Identify which cell holds the provided text, then report its [X, Y] central coordinate. 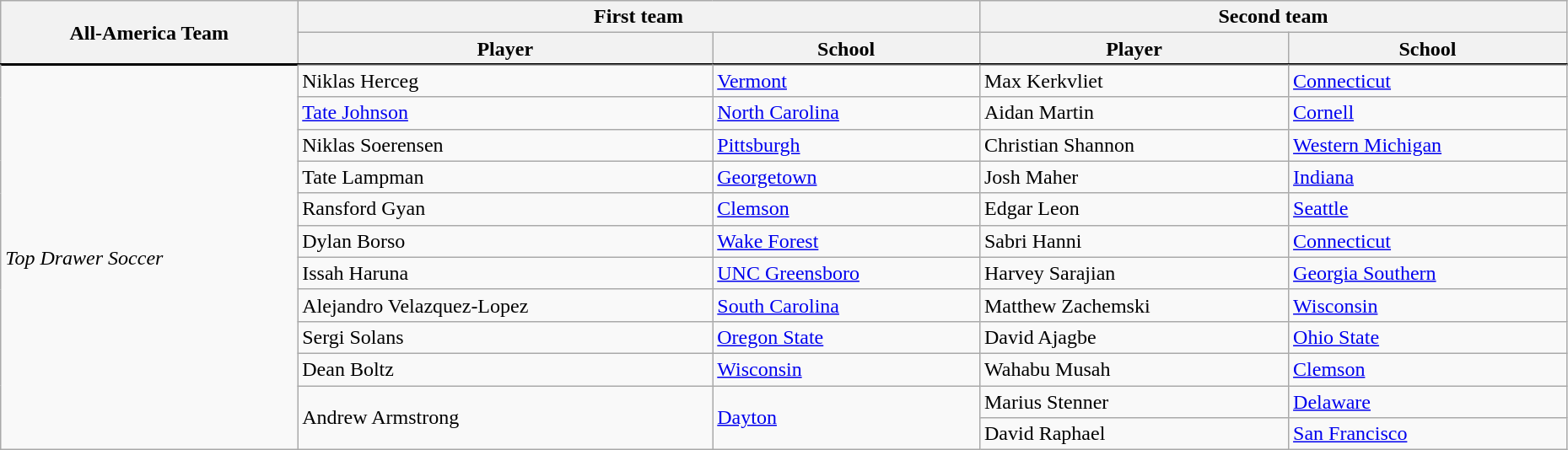
Niklas Soerensen [505, 145]
Western Michigan [1428, 145]
San Francisco [1428, 434]
David Ajagbe [1134, 337]
Second team [1273, 17]
Issah Haruna [505, 273]
Wahabu Musah [1134, 369]
Pittsburgh [847, 145]
First team [639, 17]
Matthew Zachemski [1134, 305]
Vermont [847, 81]
Max Kerkvliet [1134, 81]
South Carolina [847, 305]
Ransford Gyan [505, 209]
Georgetown [847, 177]
Cornell [1428, 113]
Top Drawer Soccer [149, 258]
Edgar Leon [1134, 209]
Dayton [847, 418]
Tate Lampman [505, 177]
Tate Johnson [505, 113]
Aidan Martin [1134, 113]
Christian Shannon [1134, 145]
Ohio State [1428, 337]
All-America Team [149, 33]
UNC Greensboro [847, 273]
Sabri Hanni [1134, 241]
David Raphael [1134, 434]
Andrew Armstrong [505, 418]
Seattle [1428, 209]
Wake Forest [847, 241]
Indiana [1428, 177]
Delaware [1428, 402]
Josh Maher [1134, 177]
Dean Boltz [505, 369]
Sergi Solans [505, 337]
Oregon State [847, 337]
Dylan Borso [505, 241]
Niklas Herceg [505, 81]
Harvey Sarajian [1134, 273]
Marius Stenner [1134, 402]
Georgia Southern [1428, 273]
Alejandro Velazquez-Lopez [505, 305]
North Carolina [847, 113]
